Return [X, Y] of the center of cell containing provided text 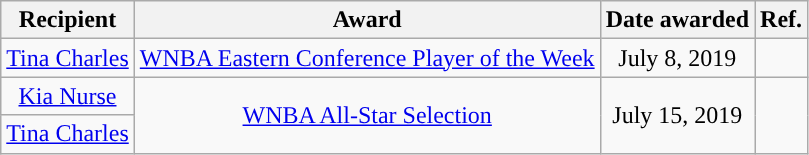
July 15, 2019 [677, 115]
Date awarded [677, 20]
Ref. [782, 20]
WNBA Eastern Conference Player of the Week [367, 58]
Kia Nurse [68, 96]
WNBA All-Star Selection [367, 115]
Award [367, 20]
July 8, 2019 [677, 58]
Recipient [68, 20]
